Determine the (x, y) coordinate at the center of the cell enclosing the given text.  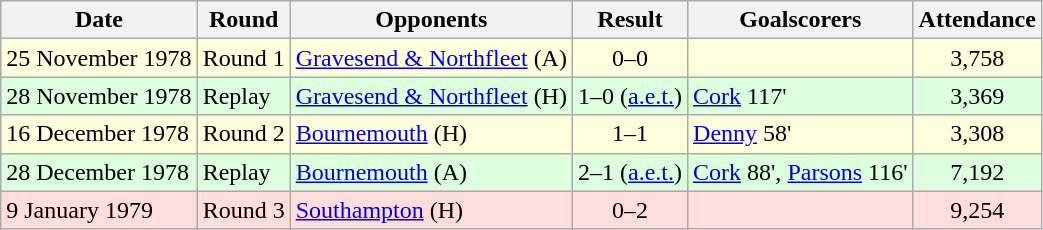
25 November 1978 (99, 58)
Cork 88', Parsons 116' (801, 172)
Result (630, 20)
1–0 (a.e.t.) (630, 96)
Denny 58' (801, 134)
9 January 1979 (99, 210)
Attendance (977, 20)
3,308 (977, 134)
Round (244, 20)
3,369 (977, 96)
Southampton (H) (431, 210)
28 December 1978 (99, 172)
3,758 (977, 58)
0–2 (630, 210)
Bournemouth (A) (431, 172)
Round 3 (244, 210)
Round 1 (244, 58)
Gravesend & Northfleet (A) (431, 58)
Opponents (431, 20)
Cork 117' (801, 96)
Bournemouth (H) (431, 134)
Round 2 (244, 134)
7,192 (977, 172)
1–1 (630, 134)
0–0 (630, 58)
Goalscorers (801, 20)
Gravesend & Northfleet (H) (431, 96)
Date (99, 20)
9,254 (977, 210)
2–1 (a.e.t.) (630, 172)
28 November 1978 (99, 96)
16 December 1978 (99, 134)
